From the cell containing the given text, extract its center point as (x, y) coordinate. 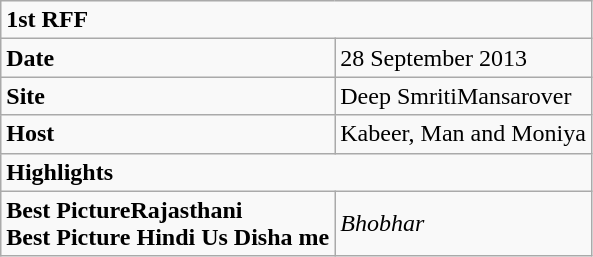
Highlights (296, 172)
Site (168, 96)
Host (168, 134)
Deep SmritiMansarover (464, 96)
Date (168, 58)
Kabeer, Man and Moniya (464, 134)
1st RFF (296, 20)
Bhobhar (464, 224)
Best PictureRajasthaniBest Picture Hindi Us Disha me (168, 224)
28 September 2013 (464, 58)
